Extract the [X, Y] coordinate from the center of the cell holding the provided text.  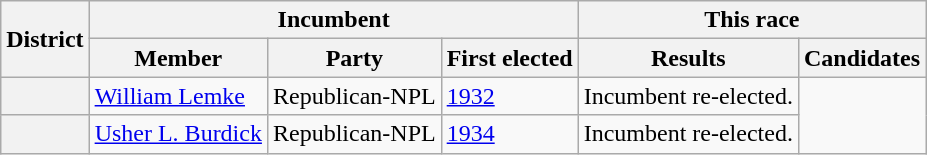
1934 [510, 134]
Usher L. Burdick [178, 134]
William Lemke [178, 96]
Member [178, 58]
This race [752, 20]
Candidates [862, 58]
First elected [510, 58]
1932 [510, 96]
Party [354, 58]
Incumbent [334, 20]
Results [688, 58]
District [45, 39]
